Find where the given text appears and provide that cell's center as [x, y] coordinate. 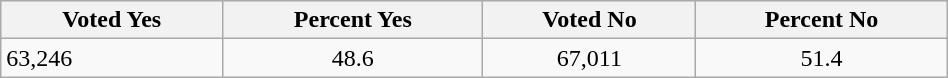
Voted Yes [112, 20]
67,011 [590, 58]
63,246 [112, 58]
Percent Yes [353, 20]
Percent No [822, 20]
48.6 [353, 58]
Voted No [590, 20]
51.4 [822, 58]
